Pinpoint the cell where the given text exists, returning its [x, y] midpoint coordinate. 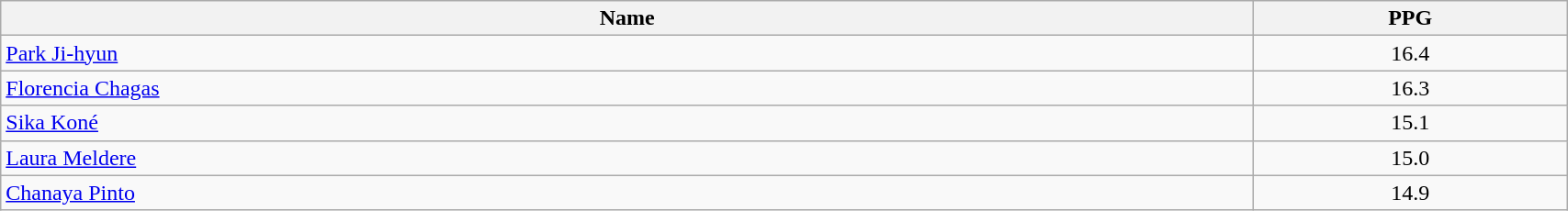
15.0 [1411, 158]
15.1 [1411, 123]
Laura Meldere [627, 158]
14.9 [1411, 193]
Sika Koné [627, 123]
Florencia Chagas [627, 88]
Park Ji-hyun [627, 53]
PPG [1411, 18]
16.4 [1411, 53]
16.3 [1411, 88]
Name [627, 18]
Chanaya Pinto [627, 193]
